Identify which cell holds the provided text, then report its [x, y] central coordinate. 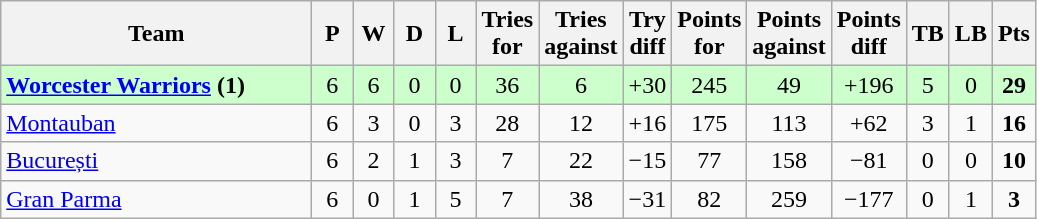
−81 [868, 161]
Tries against [581, 34]
12 [581, 123]
Tries for [508, 34]
38 [581, 199]
2 [374, 161]
175 [710, 123]
TB [928, 34]
Pts [1014, 34]
82 [710, 199]
245 [710, 85]
Team [156, 34]
P [332, 34]
158 [789, 161]
−177 [868, 199]
49 [789, 85]
−31 [648, 199]
36 [508, 85]
259 [789, 199]
LB [970, 34]
W [374, 34]
22 [581, 161]
29 [1014, 85]
D [414, 34]
Points for [710, 34]
Try diff [648, 34]
Worcester Warriors (1) [156, 85]
113 [789, 123]
+30 [648, 85]
−15 [648, 161]
București [156, 161]
Montauban [156, 123]
Gran Parma [156, 199]
28 [508, 123]
Points diff [868, 34]
+16 [648, 123]
+196 [868, 85]
+62 [868, 123]
77 [710, 161]
10 [1014, 161]
Points against [789, 34]
16 [1014, 123]
L [456, 34]
